Find where the given text appears and provide that cell's center as [x, y] coordinate. 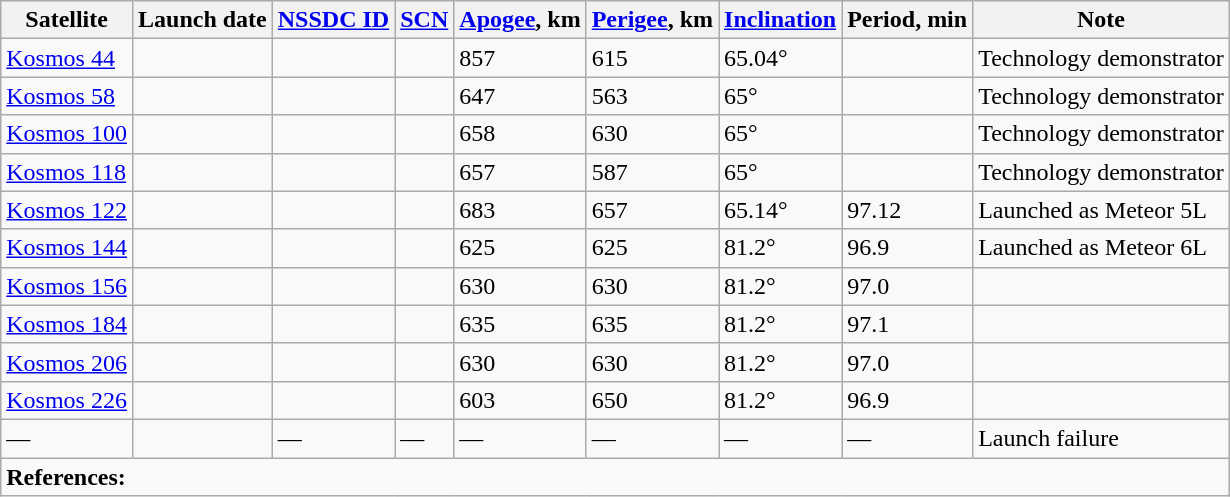
Kosmos 156 [67, 286]
Period, min [908, 20]
Satellite [67, 20]
Kosmos 206 [67, 362]
Kosmos 44 [67, 58]
Launch failure [1102, 438]
References: [616, 477]
Perigee, km [652, 20]
Kosmos 118 [67, 172]
65.14° [780, 210]
Kosmos 226 [67, 400]
615 [652, 58]
587 [652, 172]
Kosmos 184 [67, 324]
Kosmos 100 [67, 134]
NSSDC ID [333, 20]
Kosmos 58 [67, 96]
603 [520, 400]
Launched as Meteor 6L [1102, 248]
647 [520, 96]
65.04° [780, 58]
Apogee, km [520, 20]
Launched as Meteor 5L [1102, 210]
Launch date [202, 20]
658 [520, 134]
Kosmos 144 [67, 248]
563 [652, 96]
SCN [424, 20]
Inclination [780, 20]
97.12 [908, 210]
650 [652, 400]
857 [520, 58]
97.1 [908, 324]
Note [1102, 20]
683 [520, 210]
Kosmos 122 [67, 210]
